Find where the given text appears and provide that cell's center as (x, y) coordinate. 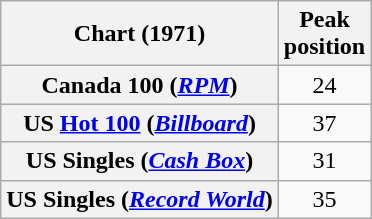
35 (324, 199)
Chart (1971) (140, 34)
24 (324, 85)
31 (324, 161)
Canada 100 (RPM) (140, 85)
US Singles (Record World) (140, 199)
US Hot 100 (Billboard) (140, 123)
US Singles (Cash Box) (140, 161)
Peakposition (324, 34)
37 (324, 123)
